Detect which cell encompasses the target text, then output its (X, Y) center coordinate. 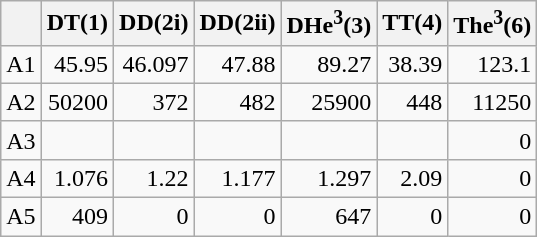
DT(1) (77, 24)
2.09 (412, 178)
A3 (21, 140)
89.27 (329, 64)
11250 (492, 102)
1.22 (154, 178)
25900 (329, 102)
DD(2i) (154, 24)
DD(2ii) (238, 24)
46.097 (154, 64)
1.177 (238, 178)
38.39 (412, 64)
A2 (21, 102)
A1 (21, 64)
448 (412, 102)
The3(6) (492, 24)
TT(4) (412, 24)
482 (238, 102)
123.1 (492, 64)
1.297 (329, 178)
409 (77, 217)
372 (154, 102)
A5 (21, 217)
1.076 (77, 178)
A4 (21, 178)
50200 (77, 102)
DHe3(3) (329, 24)
45.95 (77, 64)
647 (329, 217)
47.88 (238, 64)
